Identify which cell holds the provided text, then report its (x, y) central coordinate. 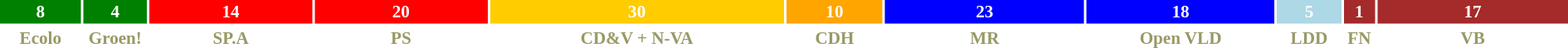
17 (1473, 12)
8 (41, 12)
20 (401, 12)
10 (835, 12)
4 (115, 12)
1 (1360, 12)
23 (985, 12)
5 (1309, 12)
18 (1181, 12)
30 (637, 12)
14 (231, 12)
